Detect which cell encompasses the target text, then output its [X, Y] center coordinate. 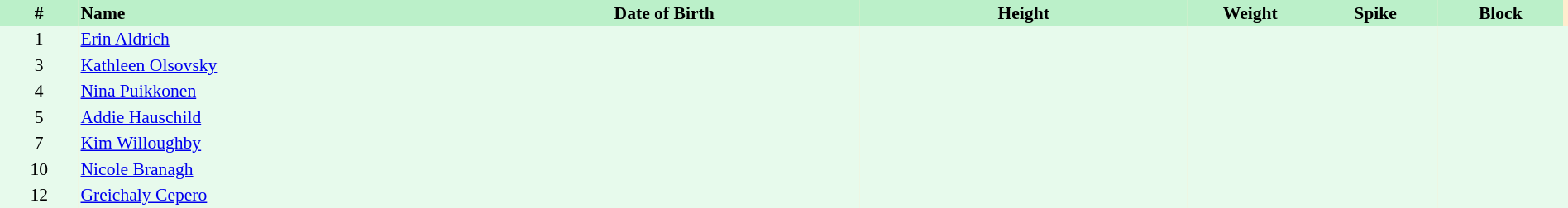
# [39, 13]
10 [39, 169]
Addie Hauschild [273, 117]
Nina Puikkonen [273, 91]
Erin Aldrich [273, 40]
1 [39, 40]
Block [1500, 13]
Nicole Branagh [273, 169]
5 [39, 117]
Date of Birth [664, 13]
Kathleen Olsovsky [273, 65]
Name [273, 13]
Kim Willoughby [273, 144]
3 [39, 65]
4 [39, 91]
Greichaly Cepero [273, 195]
Height [1024, 13]
Weight [1250, 13]
Spike [1374, 13]
7 [39, 144]
12 [39, 195]
